Detect which cell encompasses the target text, then output its (X, Y) center coordinate. 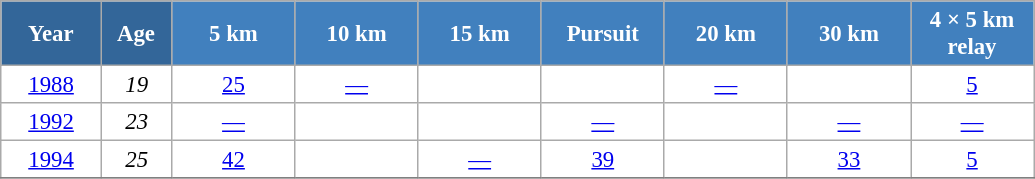
20 km (726, 34)
Age (136, 34)
4 × 5 km relay (972, 34)
Year (52, 34)
42 (234, 160)
1992 (52, 122)
5 km (234, 34)
23 (136, 122)
33 (848, 160)
Pursuit (602, 34)
19 (136, 85)
1988 (52, 85)
30 km (848, 34)
10 km (356, 34)
1994 (52, 160)
39 (602, 160)
15 km (480, 34)
